Locate the cell with the specified text and output its (X, Y) center coordinate. 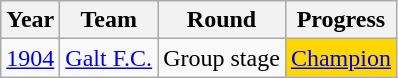
Team (109, 20)
Round (222, 20)
Progress (340, 20)
1904 (30, 58)
Group stage (222, 58)
Galt F.C. (109, 58)
Year (30, 20)
Champion (340, 58)
